Scan for the cell matching the given text and deliver its [X, Y] coordinate at center. 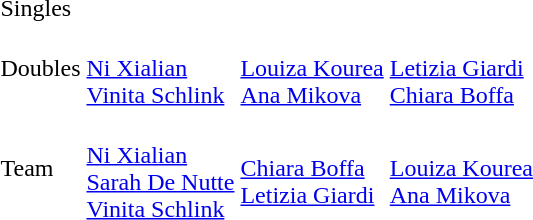
Louiza KoureaAna Mikova [312, 68]
Ni XialianVinita Schlink [160, 68]
